Search for the cell housing the specified text and yield its [X, Y] center coordinate. 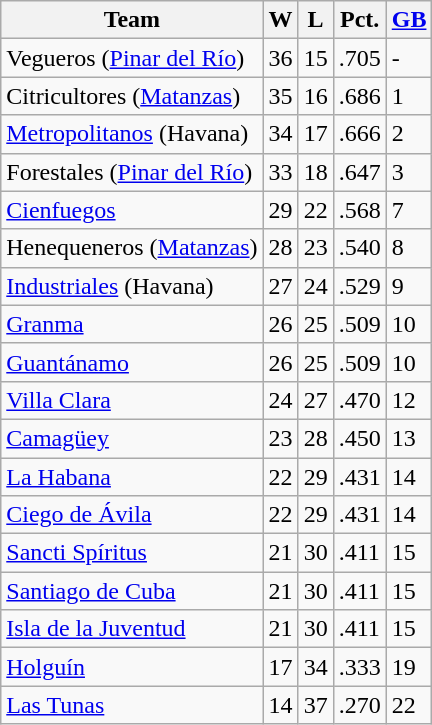
.666 [360, 134]
2 [409, 134]
La Habana [132, 477]
.470 [360, 400]
.450 [360, 438]
.333 [360, 667]
7 [409, 210]
.568 [360, 210]
8 [409, 248]
Metropolitanos (Havana) [132, 134]
Granma [132, 324]
Citricultores (Matanzas) [132, 96]
Forestales (Pinar del Río) [132, 172]
Pct. [360, 20]
13 [409, 438]
Ciego de Ávila [132, 515]
Cienfuegos [132, 210]
.686 [360, 96]
3 [409, 172]
W [280, 20]
Isla de la Juventud [132, 629]
.529 [360, 286]
37 [316, 705]
Guantánamo [132, 362]
Villa Clara [132, 400]
Sancti Spíritus [132, 553]
9 [409, 286]
L [316, 20]
35 [280, 96]
Santiago de Cuba [132, 591]
.647 [360, 172]
Industriales (Havana) [132, 286]
1 [409, 96]
GB [409, 20]
12 [409, 400]
33 [280, 172]
Camagüey [132, 438]
Team [132, 20]
.705 [360, 58]
Las Tunas [132, 705]
16 [316, 96]
.540 [360, 248]
.270 [360, 705]
19 [409, 667]
36 [280, 58]
Henequeneros (Matanzas) [132, 248]
Vegueros (Pinar del Río) [132, 58]
- [409, 58]
Holguín [132, 667]
18 [316, 172]
